Locate the cell with the specified text and output its (x, y) center coordinate. 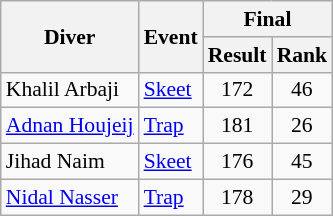
178 (238, 197)
172 (238, 90)
Diver (70, 36)
Khalil Arbaji (70, 90)
176 (238, 162)
Nidal Nasser (70, 197)
26 (302, 126)
Final (268, 19)
45 (302, 162)
Rank (302, 55)
181 (238, 126)
Adnan Houjeij (70, 126)
29 (302, 197)
46 (302, 90)
Jihad Naim (70, 162)
Result (238, 55)
Event (171, 36)
